Locate the cell with the specified text and output its (X, Y) center coordinate. 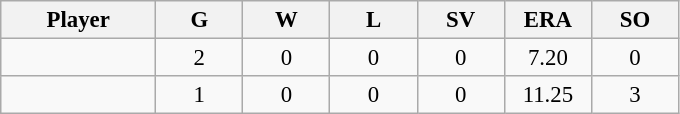
G (200, 20)
SO (634, 20)
3 (634, 95)
SV (460, 20)
ERA (548, 20)
7.20 (548, 58)
W (286, 20)
2 (200, 58)
Player (78, 20)
1 (200, 95)
L (374, 20)
11.25 (548, 95)
